Capture the cell that displays the provided text and extract its [X, Y] central coordinate. 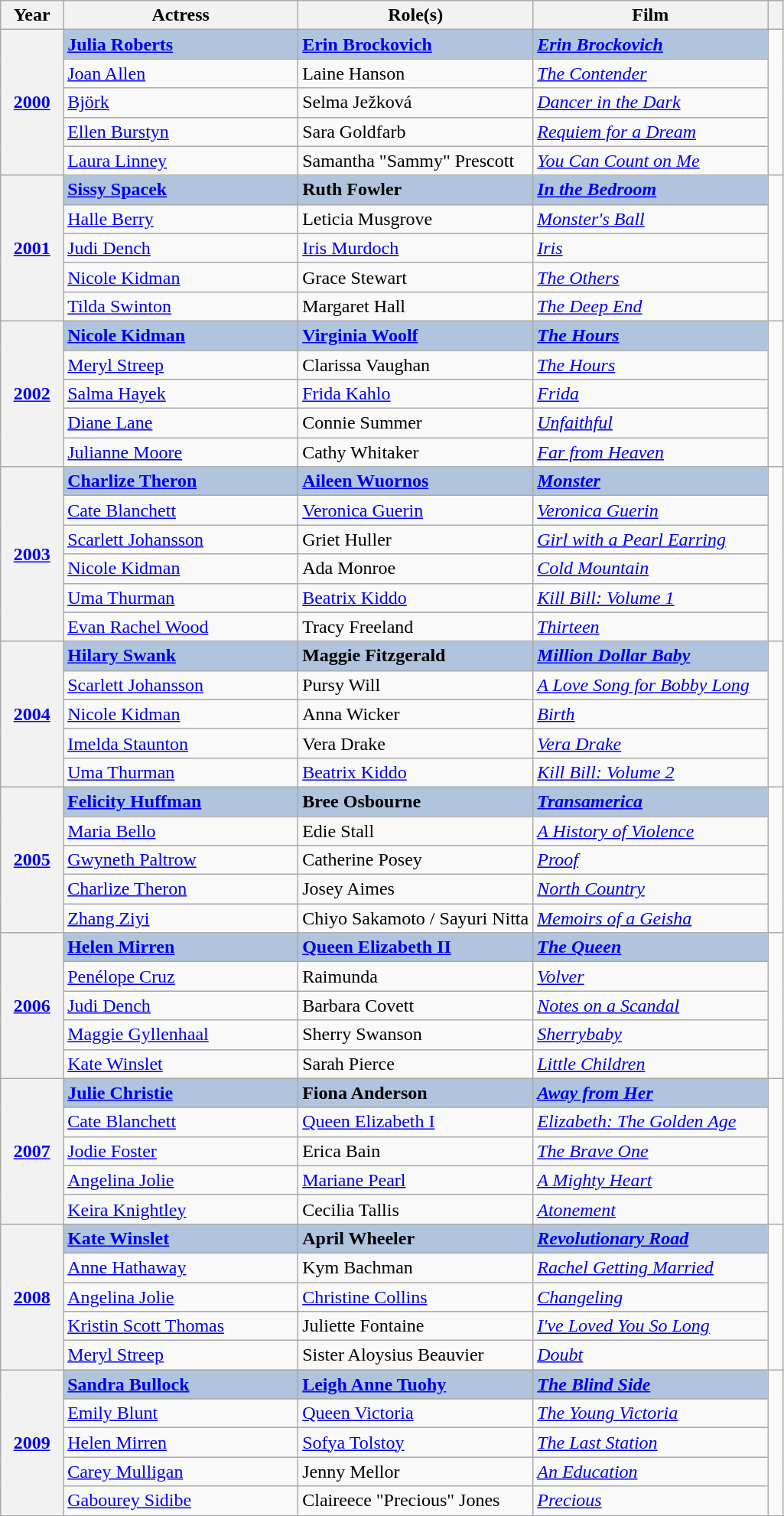
You Can Count on Me [650, 161]
Jenny Mellor [416, 1472]
Edie Stall [416, 830]
The Deep End [650, 306]
Transamerica [650, 801]
2002 [32, 393]
Kristin Scott Thomas [181, 1326]
Kill Bill: Volume 2 [650, 772]
Zhang Ziyi [181, 918]
Year [32, 15]
Queen Elizabeth I [416, 1122]
Julia Roberts [181, 44]
Sherrybaby [650, 1035]
Sandra Bullock [181, 1384]
Virginia Woolf [416, 335]
Changeling [650, 1297]
Felicity Huffman [181, 801]
Elizabeth: The Golden Age [650, 1122]
Josey Aimes [416, 889]
Joan Allen [181, 73]
Maggie Gyllenhaal [181, 1035]
I've Loved You So Long [650, 1326]
Revolutionary Road [650, 1238]
Selma Ježková [416, 103]
2005 [32, 859]
Frida [650, 394]
Julie Christie [181, 1093]
Maggie Fitzgerald [416, 656]
Girl with a Pearl Earring [650, 540]
Leigh Anne Tuohy [416, 1384]
Queen Elizabeth II [416, 947]
Monster [650, 481]
Precious [650, 1501]
Kill Bill: Volume 1 [650, 598]
Birth [650, 714]
Sofya Tolstoy [416, 1443]
Unfaithful [650, 423]
Million Dollar Baby [650, 656]
The Contender [650, 73]
Film [650, 15]
Fiona Anderson [416, 1093]
Keira Knightley [181, 1209]
Doubt [650, 1355]
In the Bedroom [650, 190]
Erica Bain [416, 1151]
An Education [650, 1472]
Griet Huller [416, 540]
Claireece "Precious" Jones [416, 1501]
Bree Osbourne [416, 801]
2006 [32, 1006]
Thirteen [650, 627]
Sissy Spacek [181, 190]
Barbara Covett [416, 1006]
A History of Violence [650, 830]
Penélope Cruz [181, 976]
Mariane Pearl [416, 1180]
Anna Wicker [416, 714]
Atonement [650, 1209]
Kym Bachman [416, 1267]
Grace Stewart [416, 277]
Iris [650, 248]
Laine Hanson [416, 73]
Volver [650, 976]
Gabourey Sidibe [181, 1501]
Actress [181, 15]
2001 [32, 248]
Chiyo Sakamoto / Sayuri Nitta [416, 918]
Cecilia Tallis [416, 1209]
Salma Hayek [181, 394]
Far from Heaven [650, 452]
Cathy Whitaker [416, 452]
The Young Victoria [650, 1413]
A Mighty Heart [650, 1180]
Pursy Will [416, 685]
Requiem for a Dream [650, 132]
Jodie Foster [181, 1151]
Ellen Burstyn [181, 132]
Queen Victoria [416, 1413]
2004 [32, 714]
Emily Blunt [181, 1413]
Imelda Staunton [181, 743]
Sherry Swanson [416, 1035]
Gwyneth Paltrow [181, 860]
Samantha "Sammy" Prescott [416, 161]
Björk [181, 103]
Sarah Pierce [416, 1064]
Memoirs of a Geisha [650, 918]
Carey Mulligan [181, 1472]
Christine Collins [416, 1297]
Evan Rachel Wood [181, 627]
Tilda Swinton [181, 306]
The Brave One [650, 1151]
Proof [650, 860]
Sister Aloysius Beauvier [416, 1355]
2000 [32, 103]
Julianne Moore [181, 452]
Away from Her [650, 1093]
April Wheeler [416, 1238]
Aileen Wuornos [416, 481]
Rachel Getting Married [650, 1267]
Notes on a Scandal [650, 1006]
Iris Murdoch [416, 248]
2003 [32, 554]
2009 [32, 1443]
The Last Station [650, 1443]
North Country [650, 889]
The Blind Side [650, 1384]
Role(s) [416, 15]
Catherine Posey [416, 860]
The Queen [650, 947]
The Others [650, 277]
Sara Goldfarb [416, 132]
Frida Kahlo [416, 394]
Halle Berry [181, 219]
Monster's Ball [650, 219]
Ruth Fowler [416, 190]
Margaret Hall [416, 306]
Clarissa Vaughan [416, 365]
Anne Hathaway [181, 1267]
Tracy Freeland [416, 627]
A Love Song for Bobby Long [650, 685]
Leticia Musgrove [416, 219]
Little Children [650, 1064]
Ada Monroe [416, 569]
2008 [32, 1296]
Cold Mountain [650, 569]
Dancer in the Dark [650, 103]
Juliette Fontaine [416, 1326]
Hilary Swank [181, 656]
Laura Linney [181, 161]
Raimunda [416, 976]
2007 [32, 1151]
Maria Bello [181, 830]
Connie Summer [416, 423]
Diane Lane [181, 423]
